Find where the given text appears and provide that cell's center as (x, y) coordinate. 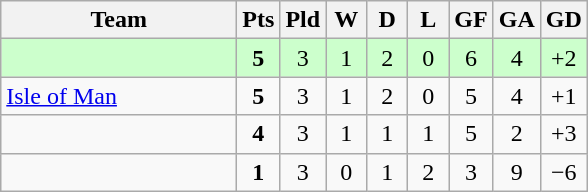
GD (564, 20)
−6 (564, 172)
9 (516, 172)
L (428, 20)
Isle of Man (119, 96)
+2 (564, 58)
Pts (258, 20)
+3 (564, 134)
W (346, 20)
6 (471, 58)
Team (119, 20)
GA (516, 20)
D (388, 20)
Pld (303, 20)
GF (471, 20)
+1 (564, 96)
